Identify which cell holds the provided text, then report its (X, Y) central coordinate. 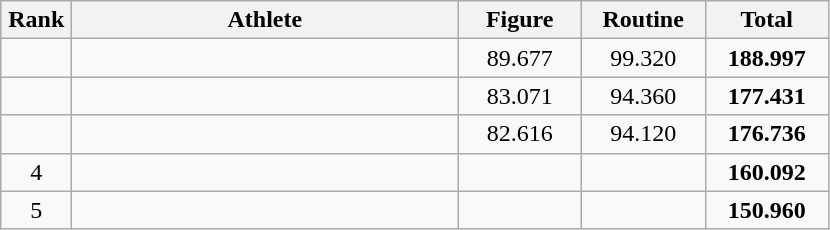
176.736 (767, 134)
83.071 (520, 96)
160.092 (767, 172)
5 (36, 210)
Figure (520, 20)
Total (767, 20)
94.120 (643, 134)
Routine (643, 20)
150.960 (767, 210)
89.677 (520, 58)
188.997 (767, 58)
99.320 (643, 58)
82.616 (520, 134)
177.431 (767, 96)
4 (36, 172)
94.360 (643, 96)
Athlete (265, 20)
Rank (36, 20)
